Determine the [X, Y] coordinate at the center of the cell enclosing the given text.  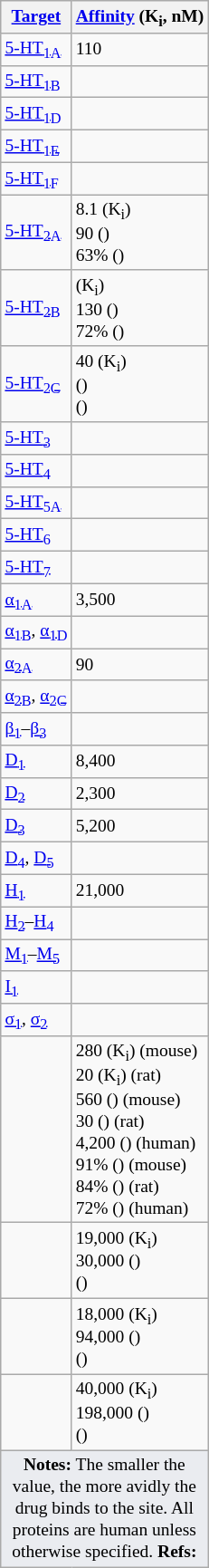
5-HT1D [36, 114]
D1 [36, 762]
σ1, σ2 [36, 1020]
40 (Ki) () () [139, 384]
(Ki)130 ()72% () [139, 308]
280 (Ki) (mouse)20 (Ki) (rat)560 () (mouse)30 () (rat)4,200 () (human)91% () (mouse)84% () (rat)72% () (human) [139, 1130]
5-HT1A [36, 49]
5-HT5A [36, 503]
90 [139, 665]
5-HT1F [36, 178]
H2–H4 [36, 923]
5-HT2B [36, 308]
8,400 [139, 762]
Affinity (Ki, nM) [139, 17]
D3 [36, 826]
α2B, α2C [36, 697]
β1–β3 [36, 729]
18,000 (Ki)94,000 () () [139, 1336]
5-HT2A [36, 233]
D4, D5 [36, 859]
5-HT6 [36, 535]
5-HT2C [36, 384]
3,500 [139, 600]
5-HT7 [36, 567]
5-HT1B [36, 82]
Notes: The smaller the value, the more avidly the drug binds to the site. All proteins are human unless otherwise specified. Refs: [105, 1509]
21,000 [139, 890]
α1B, α1D [36, 632]
110 [139, 49]
D2 [36, 794]
2,300 [139, 794]
5-HT3 [36, 438]
5-HT1E [36, 146]
α2A [36, 665]
M1–M5 [36, 956]
H1 [36, 890]
19,000 (Ki)30,000 () () [139, 1261]
5,200 [139, 826]
40,000 (Ki)198,000 () () [139, 1412]
I1 [36, 987]
8.1 (Ki)90 ()63% () [139, 233]
5-HT4 [36, 470]
α1A [36, 600]
Target [36, 17]
